Scan for the cell matching the given text and deliver its [X, Y] coordinate at center. 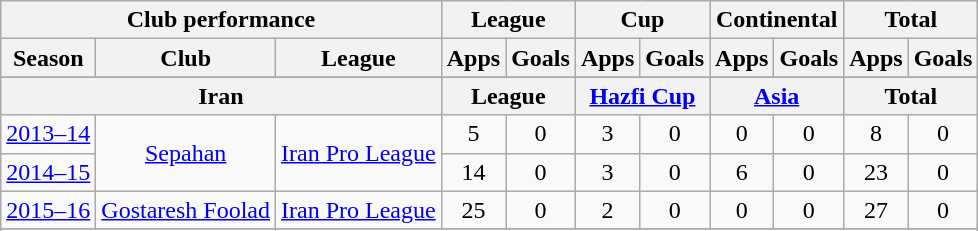
Club [186, 58]
6 [742, 172]
2015–16 [48, 210]
Gostaresh Foolad [186, 210]
Iran [221, 96]
23 [876, 172]
5 [473, 134]
Season [48, 58]
Continental [777, 20]
8 [876, 134]
Sepahan [186, 153]
Cup [642, 20]
Asia [777, 96]
Club performance [221, 20]
2013–14 [48, 134]
14 [473, 172]
Hazfi Cup [642, 96]
25 [473, 210]
27 [876, 210]
2 [607, 210]
2014–15 [48, 172]
